Output the (X, Y) coordinate of the center of the cell containing the given text.  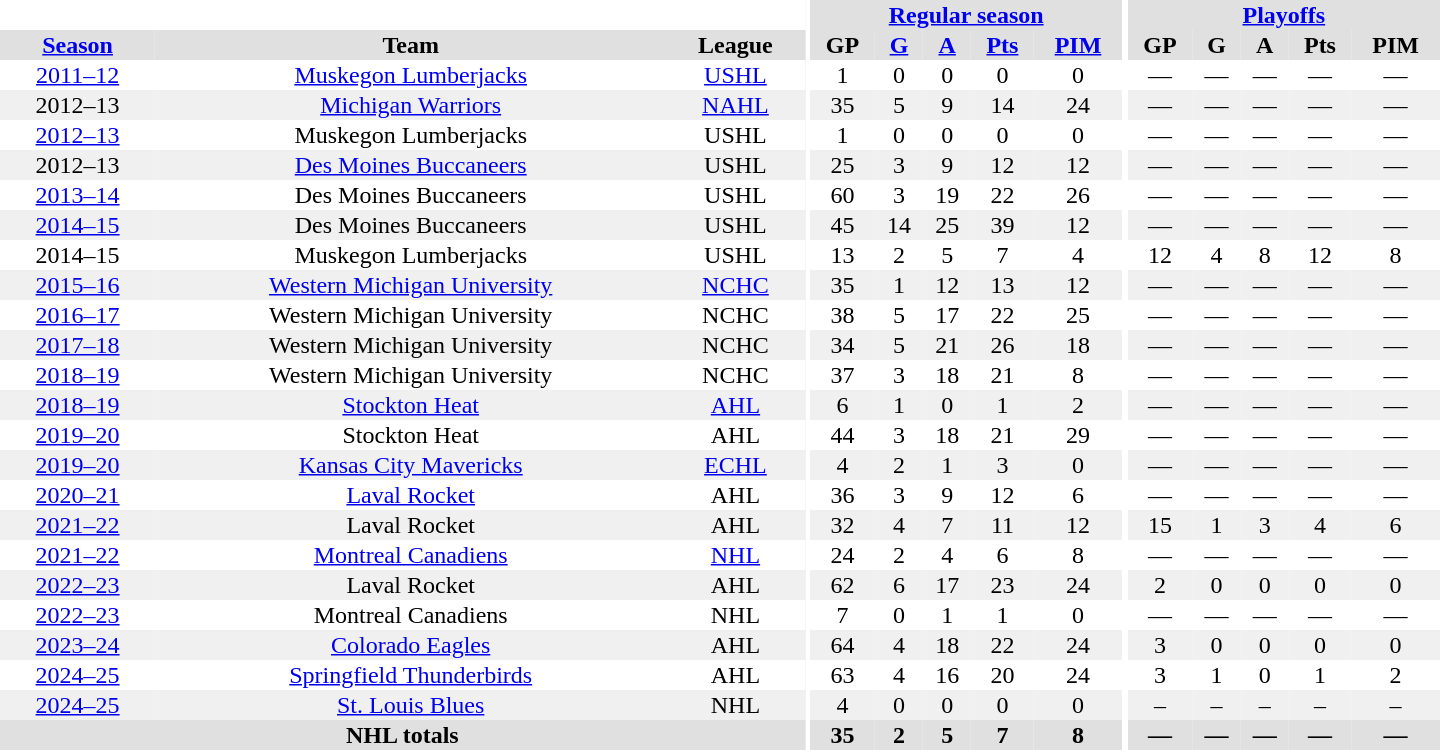
39 (1002, 225)
60 (842, 195)
Kansas City Mavericks (410, 465)
20 (1002, 675)
Team (410, 45)
29 (1078, 435)
2017–18 (78, 345)
37 (842, 375)
34 (842, 345)
Michigan Warriors (410, 105)
Colorado Eagles (410, 645)
NHL totals (402, 735)
Season (78, 45)
16 (947, 675)
45 (842, 225)
19 (947, 195)
2015–16 (78, 285)
Playoffs (1284, 15)
NAHL (736, 105)
62 (842, 585)
2011–12 (78, 75)
ECHL (736, 465)
32 (842, 525)
15 (1160, 525)
2020–21 (78, 495)
League (736, 45)
44 (842, 435)
36 (842, 495)
2016–17 (78, 315)
2013–14 (78, 195)
63 (842, 675)
Springfield Thunderbirds (410, 675)
23 (1002, 585)
St. Louis Blues (410, 705)
11 (1002, 525)
2023–24 (78, 645)
Regular season (966, 15)
38 (842, 315)
64 (842, 645)
